Provide the [X, Y] coordinate of the cell's center where the given text is located.  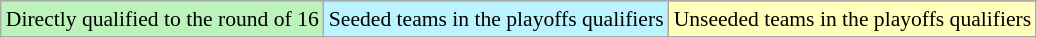
Seeded teams in the playoffs qualifiers [496, 19]
Unseeded teams in the playoffs qualifiers [853, 19]
Directly qualified to the round of 16 [162, 19]
